Locate the cell with the specified text and output its [x, y] center coordinate. 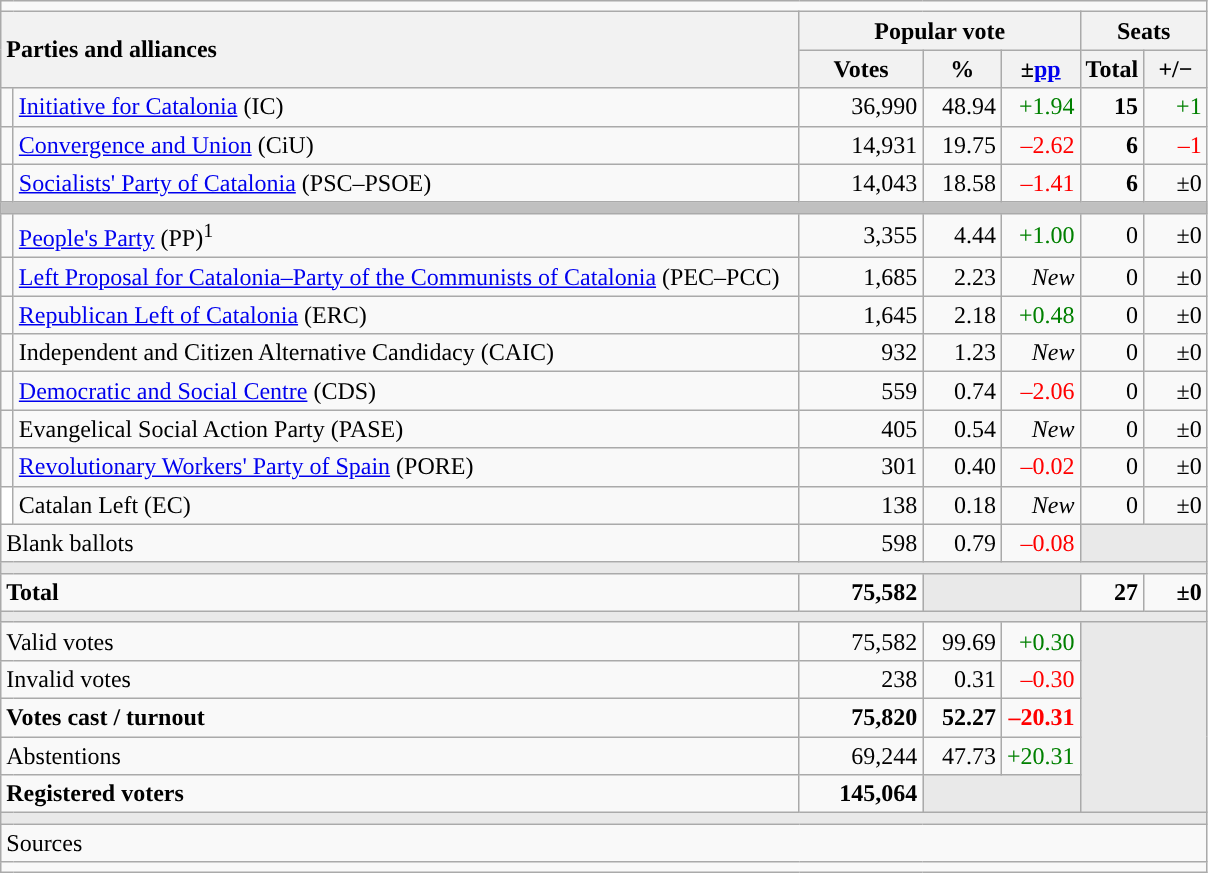
Sources [604, 843]
0.18 [962, 505]
18.58 [962, 183]
0.74 [962, 391]
Seats [1144, 31]
+1.94 [1040, 107]
0.31 [962, 679]
14,043 [861, 183]
Independent and Citizen Alternative Candidacy (CAIC) [406, 353]
0.54 [962, 429]
–2.62 [1040, 145]
1.23 [962, 353]
Blank ballots [400, 543]
+1.00 [1040, 236]
–0.30 [1040, 679]
People's Party (PP)1 [406, 236]
47.73 [962, 756]
Valid votes [400, 641]
Democratic and Social Centre (CDS) [406, 391]
–0.02 [1040, 467]
Revolutionary Workers' Party of Spain (PORE) [406, 467]
–20.31 [1040, 718]
559 [861, 391]
2.23 [962, 277]
405 [861, 429]
Votes [861, 69]
27 [1112, 592]
36,990 [861, 107]
Convergence and Union (CiU) [406, 145]
–1 [1176, 145]
14,931 [861, 145]
Catalan Left (EC) [406, 505]
+0.30 [1040, 641]
Left Proposal for Catalonia–Party of the Communists of Catalonia (PEC–PCC) [406, 277]
+20.31 [1040, 756]
0.79 [962, 543]
+0.48 [1040, 315]
+1 [1176, 107]
15 [1112, 107]
Socialists' Party of Catalonia (PSC–PSOE) [406, 183]
932 [861, 353]
–0.08 [1040, 543]
Invalid votes [400, 679]
Parties and alliances [400, 50]
238 [861, 679]
Abstentions [400, 756]
3,355 [861, 236]
+/− [1176, 69]
Registered voters [400, 794]
Initiative for Catalonia (IC) [406, 107]
1,685 [861, 277]
598 [861, 543]
4.44 [962, 236]
48.94 [962, 107]
145,064 [861, 794]
–2.06 [1040, 391]
2.18 [962, 315]
138 [861, 505]
Votes cast / turnout [400, 718]
% [962, 69]
Evangelical Social Action Party (PASE) [406, 429]
0.40 [962, 467]
±pp [1040, 69]
69,244 [861, 756]
75,820 [861, 718]
–1.41 [1040, 183]
52.27 [962, 718]
Republican Left of Catalonia (ERC) [406, 315]
Popular vote [940, 31]
19.75 [962, 145]
99.69 [962, 641]
301 [861, 467]
1,645 [861, 315]
